From the cell containing the given text, extract its center point as [X, Y] coordinate. 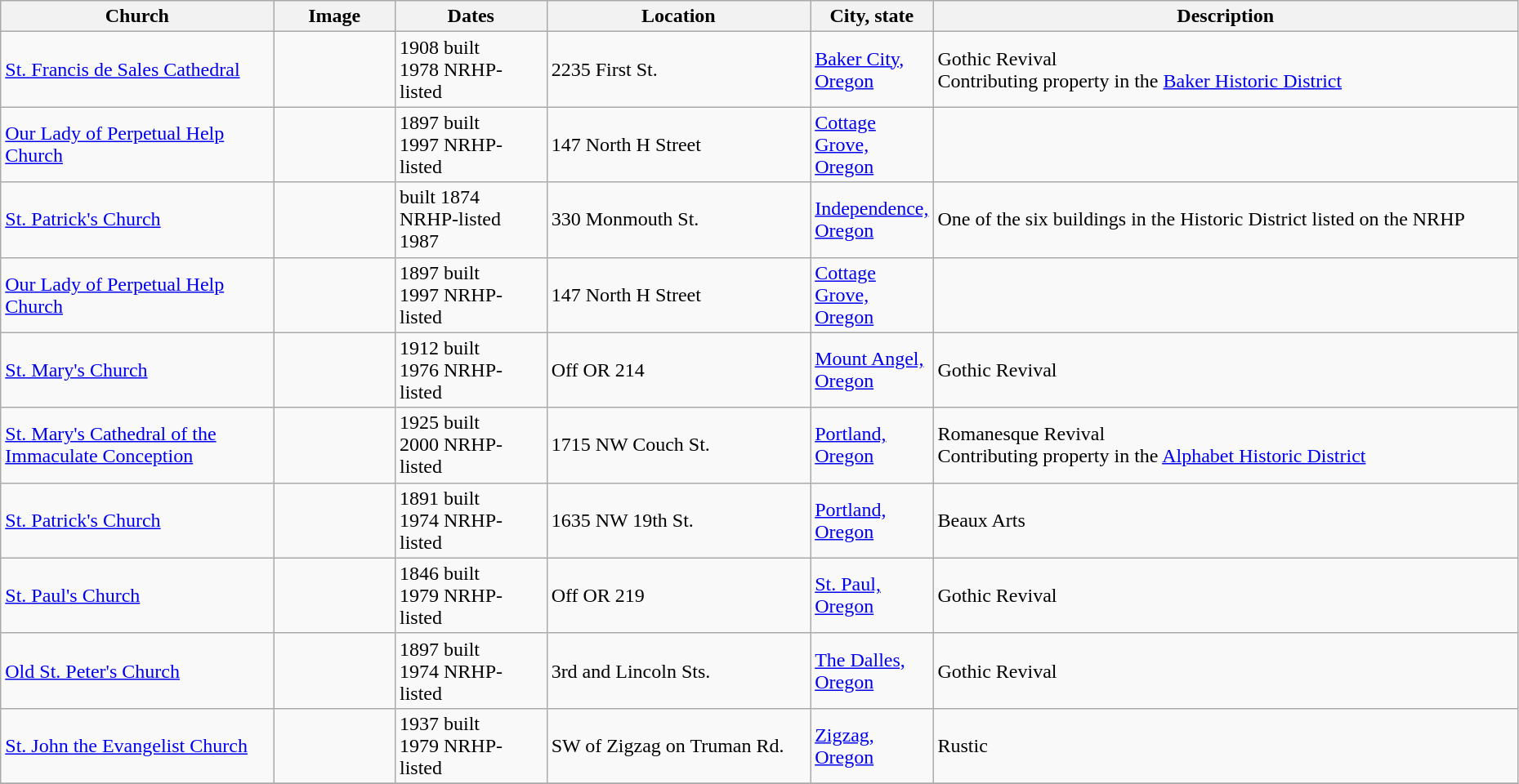
The Dalles, Oregon [872, 670]
2235 First St. [678, 69]
City, state [872, 16]
Mount Angel, Oregon [872, 370]
St. Francis de Sales Cathedral [137, 69]
Gothic RevivalContributing property in the Baker Historic District [1226, 69]
St. Mary's Church [137, 370]
Independence, Oregon [872, 220]
Old St. Peter's Church [137, 670]
Off OR 214 [678, 370]
1908 built1978 NRHP-listed [471, 69]
Zigzag, Oregon [872, 746]
Romanesque RevivalContributing property in the Alphabet Historic District [1226, 445]
Off OR 219 [678, 595]
Baker City, Oregon [872, 69]
One of the six buildings in the Historic District listed on the NRHP [1226, 220]
St. Paul, Oregon [872, 595]
1891 built1974 NRHP-listed [471, 520]
1897 built1974 NRHP-listed [471, 670]
Location [678, 16]
1635 NW 19th St. [678, 520]
Description [1226, 16]
1937 built1979 NRHP-listed [471, 746]
St. Paul's Church [137, 595]
SW of Zigzag on Truman Rd. [678, 746]
St. John the Evangelist Church [137, 746]
1925 built2000 NRHP-listed [471, 445]
Church [137, 16]
1846 built1979 NRHP-listed [471, 595]
St. Mary's Cathedral of the Immaculate Conception [137, 445]
Rustic [1226, 746]
built 1874 NRHP-listed 1987 [471, 220]
1912 built1976 NRHP-listed [471, 370]
Beaux Arts [1226, 520]
3rd and Lincoln Sts. [678, 670]
Image [335, 16]
Dates [471, 16]
1715 NW Couch St. [678, 445]
330 Monmouth St. [678, 220]
